From the cell containing the given text, extract its center point as (X, Y) coordinate. 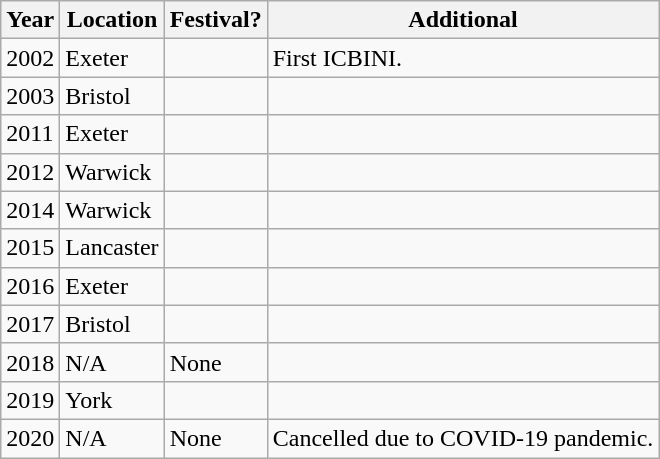
2019 (30, 400)
Year (30, 20)
2003 (30, 96)
Additional (463, 20)
2002 (30, 58)
2015 (30, 248)
2018 (30, 362)
2016 (30, 286)
Lancaster (112, 248)
First ICBINI. (463, 58)
2012 (30, 172)
2017 (30, 324)
Cancelled due to COVID-19 pandemic. (463, 438)
2014 (30, 210)
York (112, 400)
2020 (30, 438)
2011 (30, 134)
Festival? (216, 20)
Location (112, 20)
